Determine the (X, Y) coordinate at the center of the cell enclosing the given text.  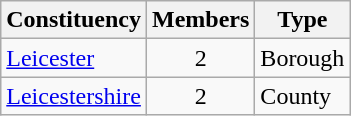
County (302, 96)
Leicester (74, 58)
Type (302, 20)
Borough (302, 58)
Constituency (74, 20)
Leicestershire (74, 96)
Members (200, 20)
